For the text-containing cell, return its midpoint in (X, Y) coordinate format. 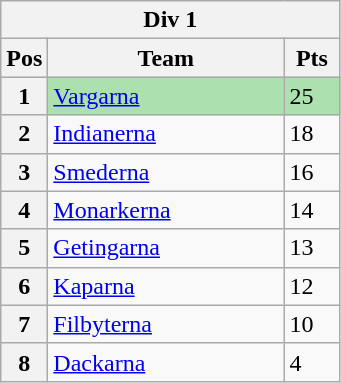
7 (24, 324)
Pts (312, 58)
Smederna (166, 172)
Team (166, 58)
5 (24, 248)
Indianerna (166, 134)
18 (312, 134)
8 (24, 362)
Vargarna (166, 96)
25 (312, 96)
16 (312, 172)
Monarkerna (166, 210)
13 (312, 248)
Div 1 (170, 20)
Filbyterna (166, 324)
Pos (24, 58)
2 (24, 134)
1 (24, 96)
3 (24, 172)
Kaparna (166, 286)
12 (312, 286)
Getingarna (166, 248)
Dackarna (166, 362)
6 (24, 286)
14 (312, 210)
10 (312, 324)
